Capture the cell that displays the provided text and extract its [X, Y] central coordinate. 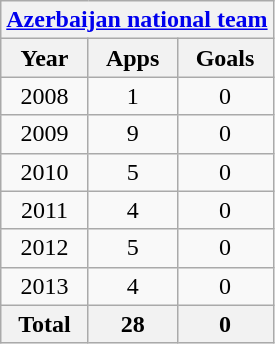
1 [132, 96]
Apps [132, 58]
2009 [45, 134]
Goals [225, 58]
2008 [45, 96]
28 [132, 324]
Year [45, 58]
9 [132, 134]
2010 [45, 172]
Azerbaijan national team [137, 20]
Total [45, 324]
2011 [45, 210]
2013 [45, 286]
2012 [45, 248]
